Locate the cell with the specified text and output its (X, Y) center coordinate. 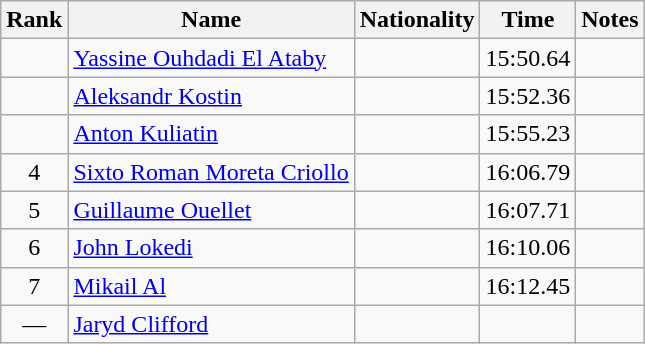
Sixto Roman Moreta Criollo (211, 172)
John Lokedi (211, 248)
7 (34, 286)
Yassine Ouhdadi El Ataby (211, 58)
Aleksandr Kostin (211, 96)
4 (34, 172)
Time (528, 20)
Rank (34, 20)
Notes (610, 20)
15:55.23 (528, 134)
15:50.64 (528, 58)
Name (211, 20)
Anton Kuliatin (211, 134)
— (34, 324)
Nationality (417, 20)
15:52.36 (528, 96)
Jaryd Clifford (211, 324)
16:10.06 (528, 248)
16:06.79 (528, 172)
Guillaume Ouellet (211, 210)
Mikail Al (211, 286)
5 (34, 210)
6 (34, 248)
16:12.45 (528, 286)
16:07.71 (528, 210)
